From the cell containing the given text, extract its center point as (X, Y) coordinate. 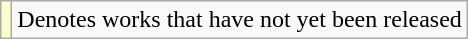
Denotes works that have not yet been released (240, 20)
